Capture the cell that displays the provided text and extract its [x, y] central coordinate. 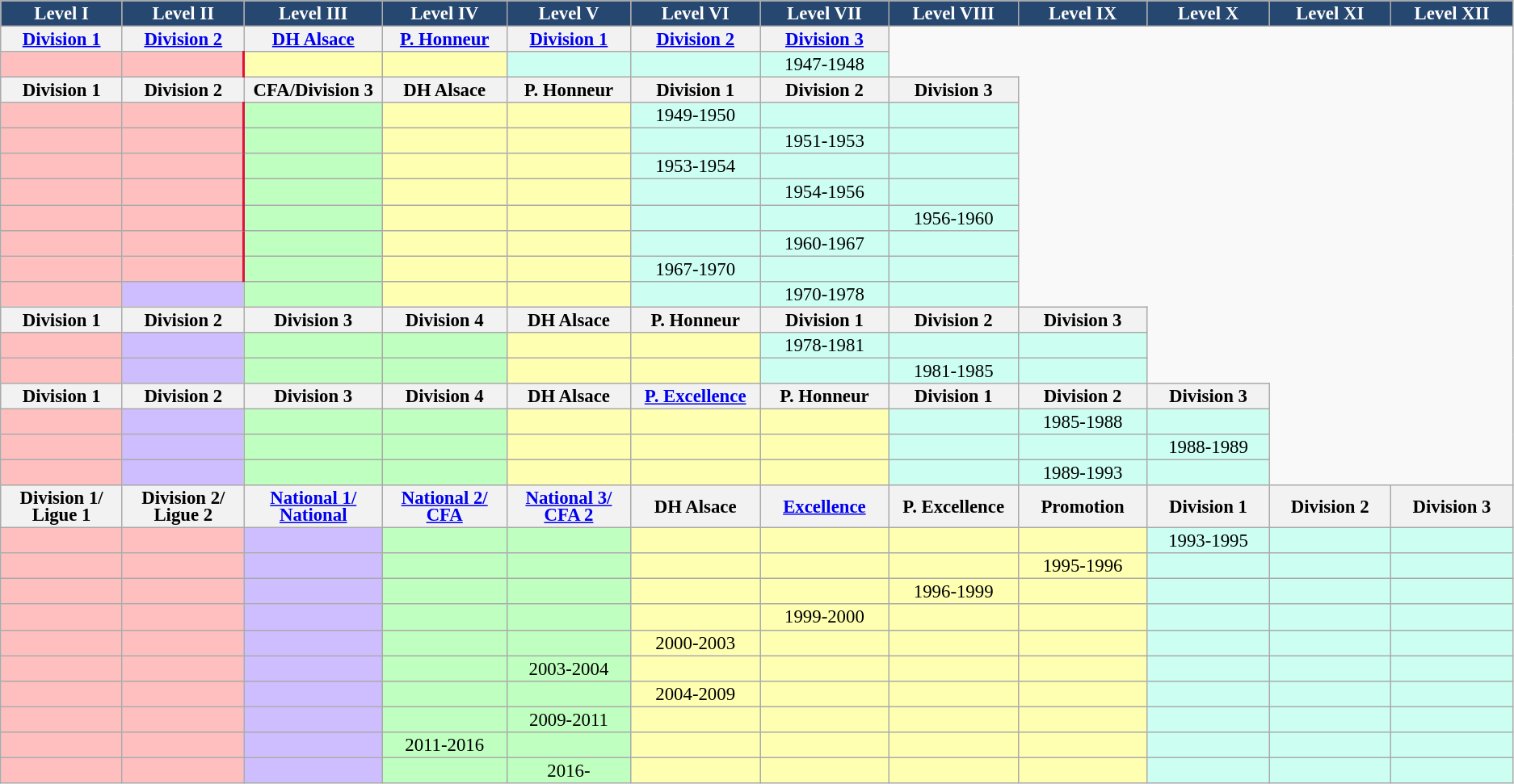
Level IV [444, 14]
1989-1993 [1083, 473]
2011-2016 [444, 745]
CFA/Division 3 [313, 90]
National 2/CFA [444, 507]
Level XII [1453, 14]
2016- [569, 770]
2003-2004 [569, 669]
2004-2009 [696, 694]
Level VIII [953, 14]
Level I [61, 14]
Level III [313, 14]
Level II [183, 14]
Division 1/Ligue 1 [61, 507]
National 1/National [313, 507]
1985-1988 [1083, 421]
1995-1996 [1083, 566]
1993-1995 [1209, 541]
Promotion [1083, 507]
1951-1953 [825, 141]
Level X [1209, 14]
1970-1978 [825, 294]
Level VII [825, 14]
1999-2000 [825, 618]
1953-1954 [696, 166]
1960-1967 [825, 243]
Excellence [825, 507]
1967-1970 [696, 269]
Level XI [1330, 14]
1996-1999 [953, 592]
1978-1981 [825, 346]
1954-1956 [825, 192]
2000-2003 [696, 643]
1947-1948 [825, 65]
1988-1989 [1209, 447]
1981-1985 [953, 371]
Level IX [1083, 14]
2009-2011 [569, 719]
Level V [569, 14]
Level VI [696, 14]
Division 2/Ligue 2 [183, 507]
1956-1960 [953, 218]
National 3/CFA 2 [569, 507]
1949-1950 [696, 115]
